Locate the cell with the specified text and output its [X, Y] center coordinate. 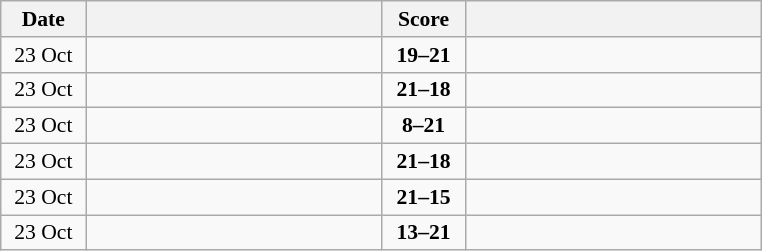
8–21 [424, 126]
21–15 [424, 197]
13–21 [424, 233]
Date [44, 19]
19–21 [424, 55]
Score [424, 19]
